Find where the given text appears and provide that cell's center as (X, Y) coordinate. 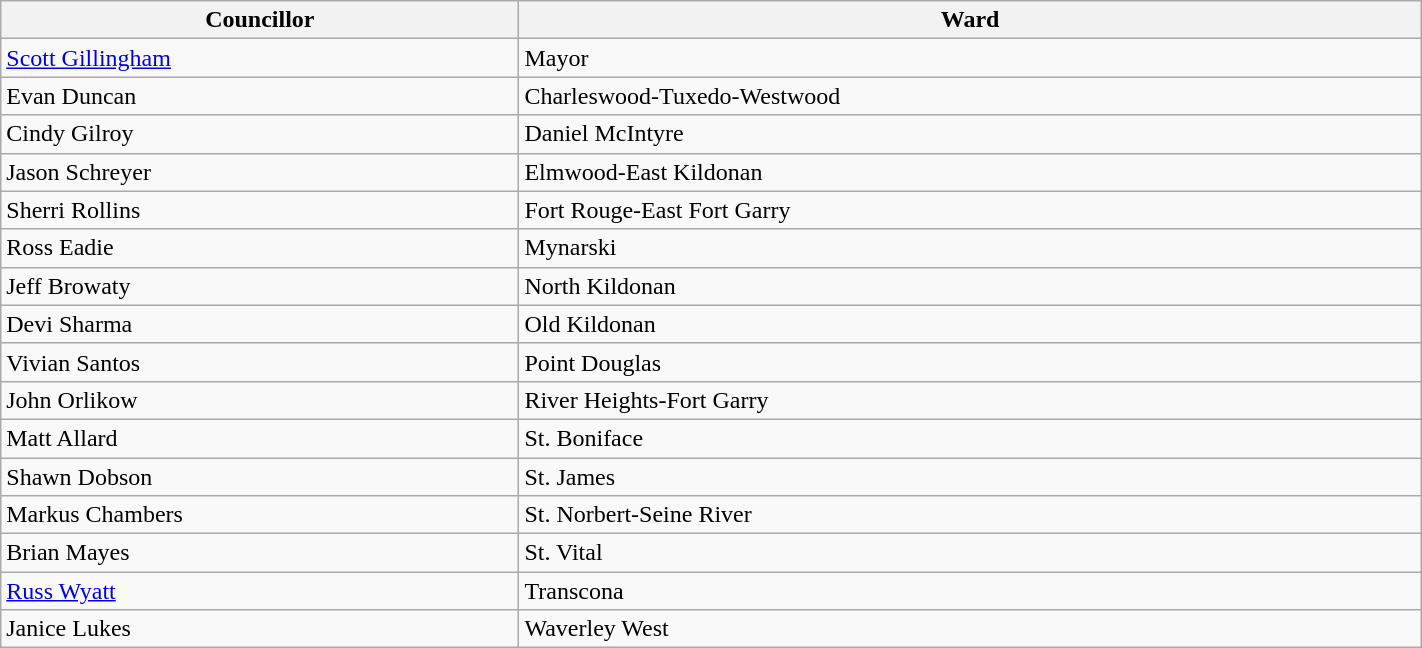
Charleswood-Tuxedo-Westwood (970, 96)
Shawn Dobson (260, 477)
Brian Mayes (260, 553)
Mynarski (970, 248)
Waverley West (970, 629)
John Orlikow (260, 400)
Markus Chambers (260, 515)
Mayor (970, 58)
Sherri Rollins (260, 210)
Elmwood-East Kildonan (970, 172)
River Heights-Fort Garry (970, 400)
Transcona (970, 591)
Councillor (260, 20)
Matt Allard (260, 438)
Ross Eadie (260, 248)
St. Vital (970, 553)
Janice Lukes (260, 629)
Evan Duncan (260, 96)
Ward (970, 20)
Old Kildonan (970, 324)
Point Douglas (970, 362)
St. Boniface (970, 438)
Cindy Gilroy (260, 134)
Jason Schreyer (260, 172)
North Kildonan (970, 286)
Vivian Santos (260, 362)
Devi Sharma (260, 324)
Russ Wyatt (260, 591)
Scott Gillingham (260, 58)
Daniel McIntyre (970, 134)
St. James (970, 477)
St. Norbert-Seine River (970, 515)
Fort Rouge-East Fort Garry (970, 210)
Jeff Browaty (260, 286)
